From the cell containing the given text, extract its center point as (X, Y) coordinate. 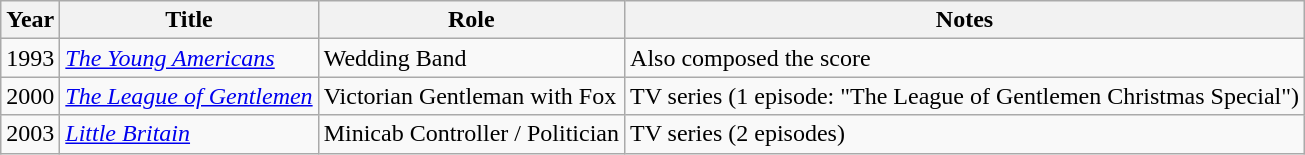
Little Britain (189, 134)
2003 (30, 134)
Year (30, 20)
Title (189, 20)
Role (471, 20)
Notes (965, 20)
The Young Americans (189, 58)
Minicab Controller / Politician (471, 134)
Victorian Gentleman with Fox (471, 96)
The League of Gentlemen (189, 96)
Also composed the score (965, 58)
TV series (2 episodes) (965, 134)
Wedding Band (471, 58)
TV series (1 episode: "The League of Gentlemen Christmas Special") (965, 96)
2000 (30, 96)
1993 (30, 58)
